Scan for the cell matching the given text and deliver its [x, y] coordinate at center. 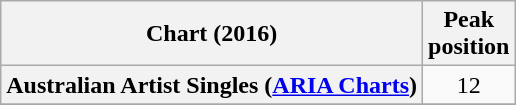
Peakposition [469, 34]
Australian Artist Singles (ARIA Charts) [212, 85]
12 [469, 85]
Chart (2016) [212, 34]
